Pinpoint the cell where the given text exists, returning its (x, y) midpoint coordinate. 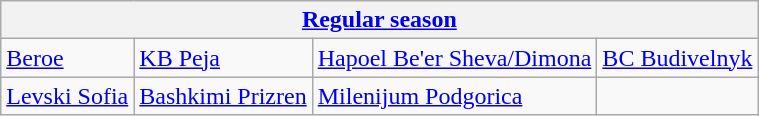
Levski Sofia (68, 96)
Regular season (380, 20)
Milenijum Podgorica (454, 96)
BC Budivelnyk (678, 58)
Hapoel Be'er Sheva/Dimona (454, 58)
Beroe (68, 58)
Bashkimi Prizren (223, 96)
KB Peja (223, 58)
